Detect which cell encompasses the target text, then output its (x, y) center coordinate. 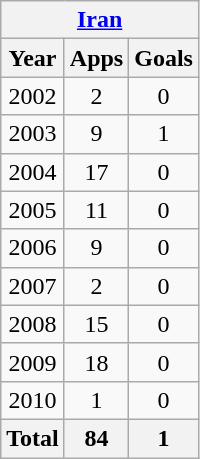
2009 (33, 362)
Apps (96, 58)
2010 (33, 400)
2006 (33, 248)
Year (33, 58)
15 (96, 324)
18 (96, 362)
Total (33, 438)
2004 (33, 172)
2005 (33, 210)
Goals (164, 58)
2008 (33, 324)
17 (96, 172)
84 (96, 438)
2003 (33, 134)
11 (96, 210)
2002 (33, 96)
2007 (33, 286)
Iran (100, 20)
